Pinpoint the cell where the given text exists, returning its (x, y) midpoint coordinate. 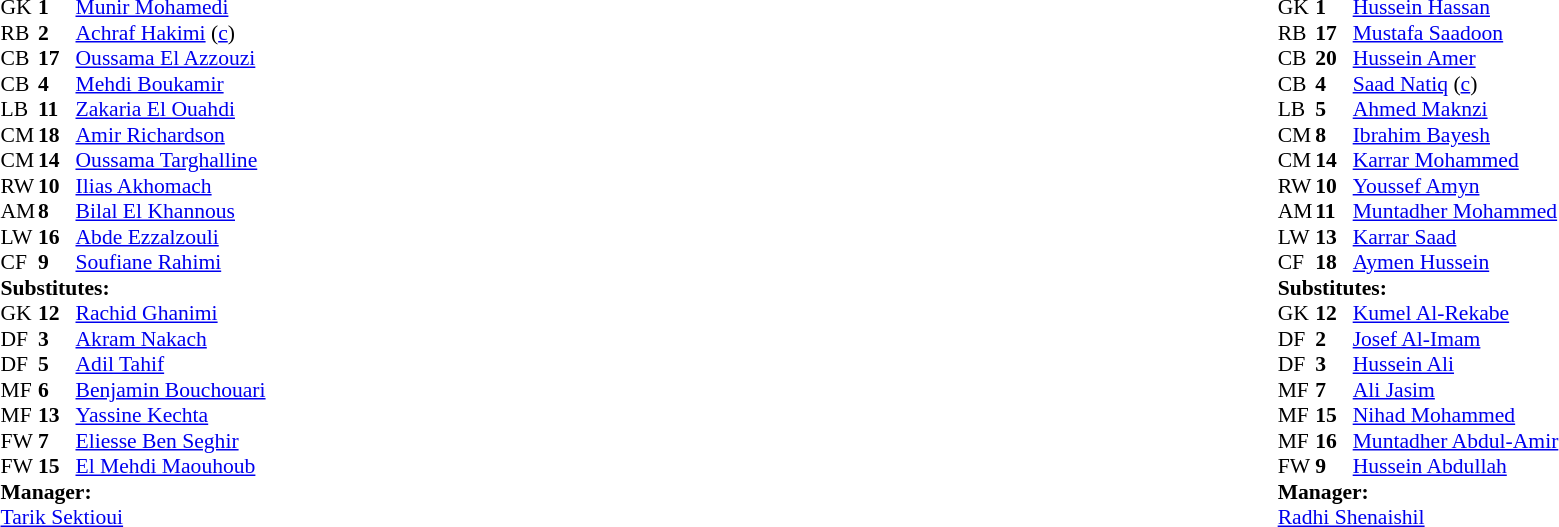
Mehdi Boukamir (171, 84)
Mustafa Saadoon (1456, 33)
Rachid Ghanimi (171, 313)
Eliesse Ben Seghir (171, 441)
Saad Natiq (c) (1456, 84)
Amir Richardson (171, 135)
Josef Al-Imam (1456, 339)
Hussein Amer (1456, 59)
Abde Ezzalzouli (171, 237)
El Mehdi Maouhoub (171, 467)
Hussein Ali (1456, 365)
Oussama El Azzouzi (171, 59)
Ali Jasim (1456, 390)
Ahmed Maknzi (1456, 109)
Akram Nakach (171, 339)
Zakaria El Ouahdi (171, 109)
Achraf Hakimi (c) (171, 33)
Yassine Kechta (171, 415)
Soufiane Rahimi (171, 263)
Karrar Saad (1456, 237)
Hussein Abdullah (1456, 467)
Youssef Amyn (1456, 186)
Karrar Mohammed (1456, 161)
Muntadher Abdul-Amir (1456, 441)
20 (1334, 59)
Ibrahim Bayesh (1456, 135)
Ilias Akhomach (171, 186)
Muntadher Mohammed (1456, 211)
Nihad Mohammed (1456, 415)
Bilal El Khannous (171, 211)
6 (57, 390)
Kumel Al-Rekabe (1456, 313)
Oussama Targhalline (171, 161)
Adil Tahif (171, 365)
Benjamin Bouchouari (171, 390)
Aymen Hussein (1456, 263)
